For the text-containing cell, return its midpoint in [x, y] coordinate format. 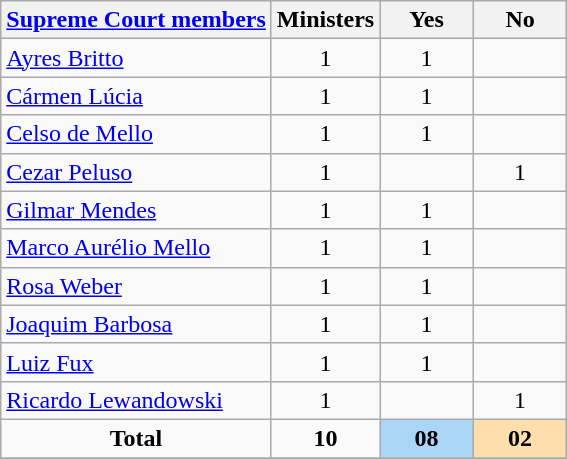
Rosa Weber [136, 286]
Ministers [325, 20]
10 [325, 438]
Luiz Fux [136, 362]
Cármen Lúcia [136, 96]
08 [427, 438]
Celso de Mello [136, 134]
02 [520, 438]
Supreme Court members [136, 20]
Ayres Britto [136, 58]
Total [136, 438]
Gilmar Mendes [136, 210]
Ricardo Lewandowski [136, 400]
Marco Aurélio Mello [136, 248]
Joaquim Barbosa [136, 324]
Cezar Peluso [136, 172]
Yes [427, 20]
No [520, 20]
